Identify which cell holds the provided text, then report its [x, y] central coordinate. 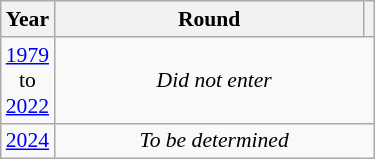
2024 [28, 141]
1979to2022 [28, 80]
To be determined [214, 141]
Year [28, 19]
Round [209, 19]
Did not enter [214, 80]
